Identify which cell holds the provided text, then report its [X, Y] central coordinate. 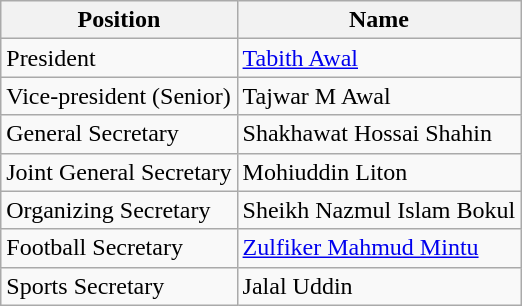
Organizing Secretary [119, 210]
Zulfiker Mahmud Mintu [379, 248]
Joint General Secretary [119, 172]
Shakhawat Hossai Shahin [379, 134]
Sheikh Nazmul Islam Bokul [379, 210]
Mohiuddin Liton [379, 172]
Position [119, 20]
Jalal Uddin [379, 286]
Vice-president (Senior) [119, 96]
President [119, 58]
Football Secretary [119, 248]
Tabith Awal [379, 58]
Sports Secretary [119, 286]
Name [379, 20]
Tajwar M Awal [379, 96]
General Secretary [119, 134]
